Return the [x, y] coordinate for the center point of the cell that contains the specified text.  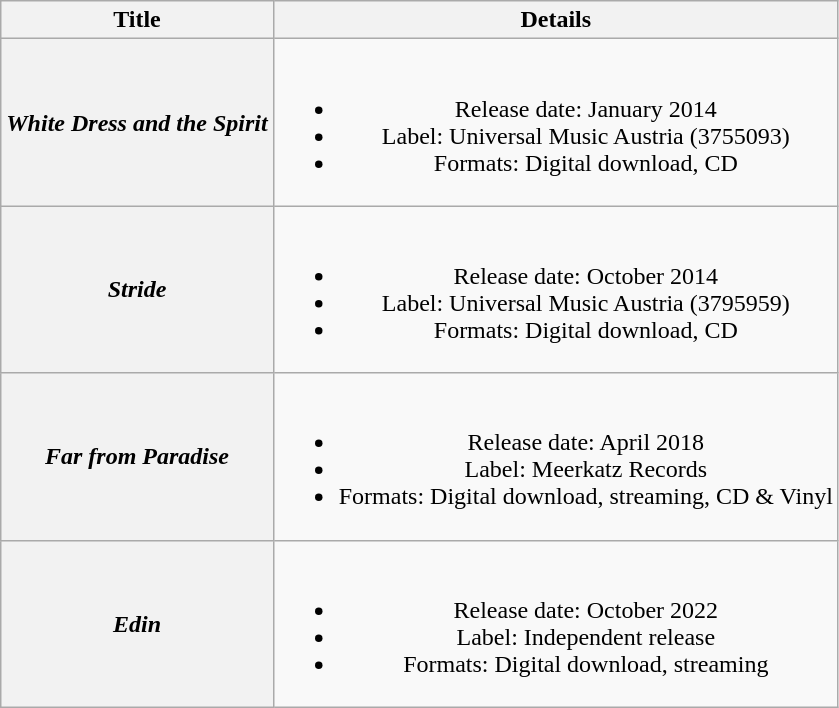
White Dress and the Spirit [137, 122]
Release date: January 2014Label: Universal Music Austria (3755093)Formats: Digital download, CD [556, 122]
Release date: April 2018Label: Meerkatz RecordsFormats: Digital download, streaming, CD & Vinyl [556, 456]
Details [556, 20]
Edin [137, 624]
Far from Paradise [137, 456]
Release date: October 2014Label: Universal Music Austria (3795959)Formats: Digital download, CD [556, 290]
Release date: October 2022Label: Independent releaseFormats: Digital download, streaming [556, 624]
Stride [137, 290]
Title [137, 20]
